Output the [X, Y] coordinate of the center of the cell containing the given text.  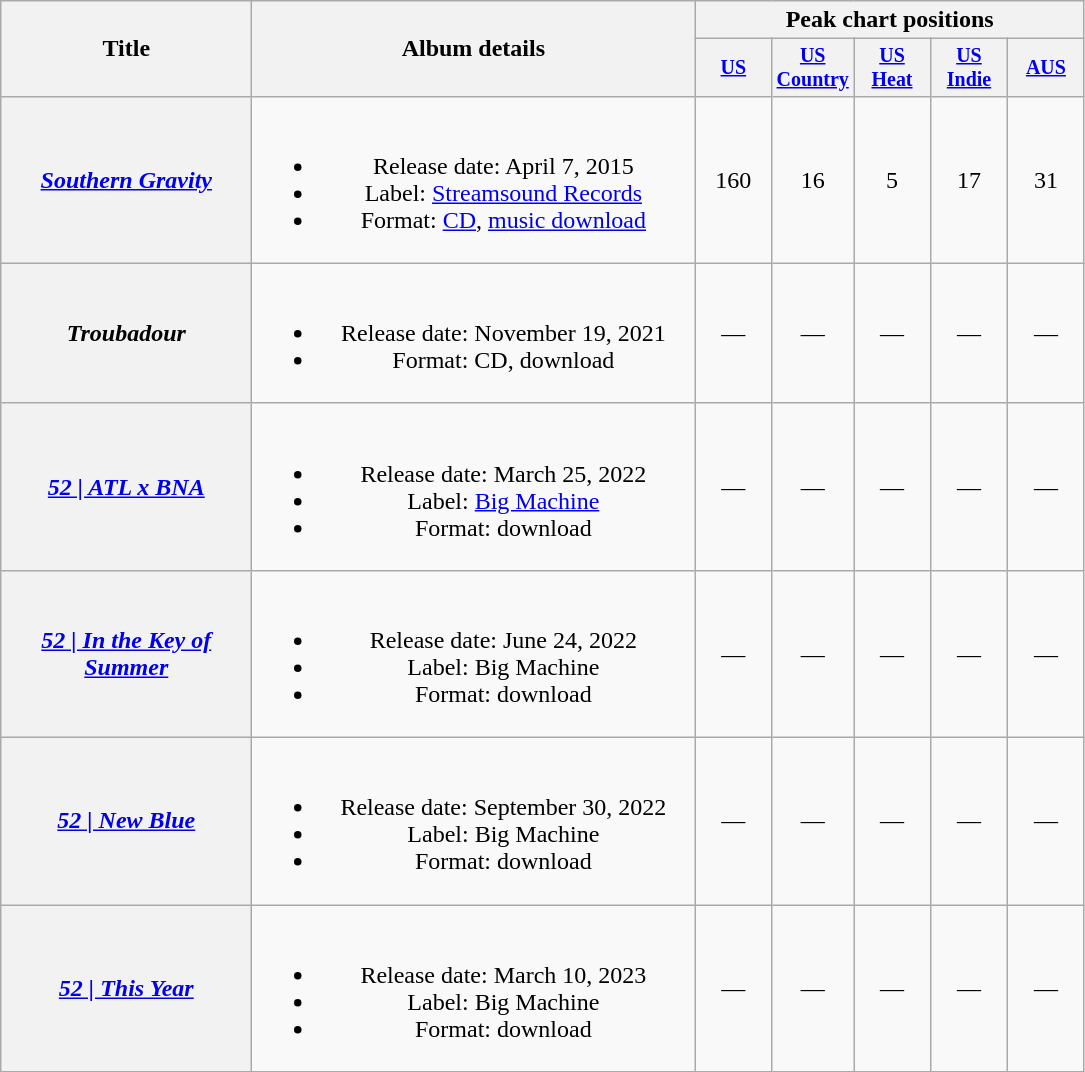
16 [813, 180]
US [734, 68]
160 [734, 180]
Release date: November 19, 2021Format: CD, download [474, 333]
Southern Gravity [126, 180]
Title [126, 49]
Peak chart positions [890, 20]
Album details [474, 49]
USHeat [892, 68]
52 | ATL x BNA [126, 486]
Troubadour [126, 333]
Release date: June 24, 2022Label: Big MachineFormat: download [474, 654]
52 | New Blue [126, 822]
17 [968, 180]
USIndie [968, 68]
AUS [1046, 68]
Release date: September 30, 2022Label: Big MachineFormat: download [474, 822]
31 [1046, 180]
52 | In the Key of Summer [126, 654]
US Country [813, 68]
Release date: April 7, 2015Label: Streamsound RecordsFormat: CD, music download [474, 180]
52 | This Year [126, 988]
Release date: March 25, 2022Label: Big MachineFormat: download [474, 486]
5 [892, 180]
Release date: March 10, 2023Label: Big MachineFormat: download [474, 988]
